Return the [X, Y] coordinate for the center point of the cell that contains the specified text.  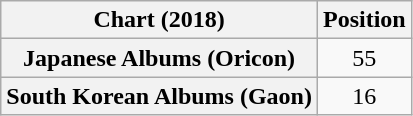
Position [364, 20]
Chart (2018) [160, 20]
55 [364, 58]
South Korean Albums (Gaon) [160, 96]
Japanese Albums (Oricon) [160, 58]
16 [364, 96]
